From the cell containing the given text, extract its center point as [x, y] coordinate. 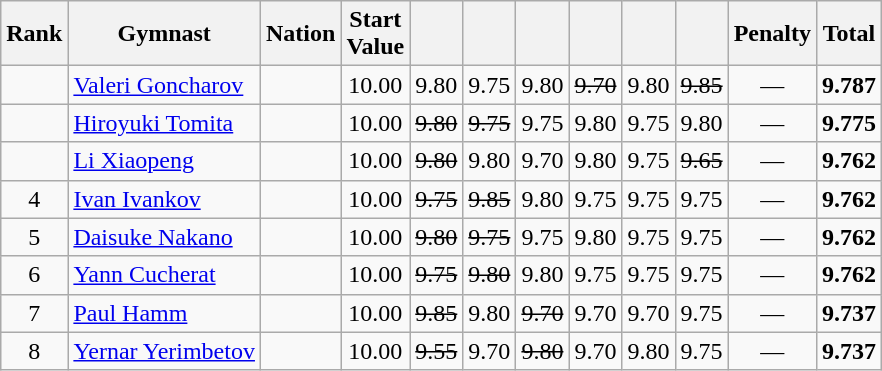
4 [34, 199]
6 [34, 275]
9.787 [850, 85]
5 [34, 237]
9.775 [850, 123]
Paul Hamm [164, 313]
Total [850, 34]
Penalty [772, 34]
9.55 [436, 351]
Valeri Goncharov [164, 85]
Gymnast [164, 34]
Li Xiaopeng [164, 161]
7 [34, 313]
Nation [300, 34]
Yernar Yerimbetov [164, 351]
Yann Cucherat [164, 275]
StartValue [376, 34]
Ivan Ivankov [164, 199]
9.65 [702, 161]
Daisuke Nakano [164, 237]
Hiroyuki Tomita [164, 123]
8 [34, 351]
Rank [34, 34]
